Output the [x, y] coordinate of the center of the cell containing the given text.  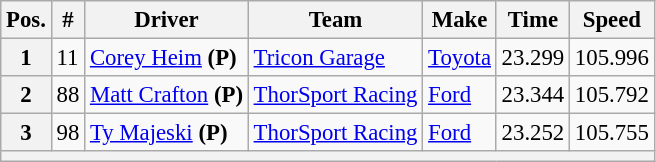
105.792 [612, 95]
Ty Majeski (P) [167, 133]
105.996 [612, 58]
3 [26, 133]
1 [26, 58]
11 [68, 58]
Matt Crafton (P) [167, 95]
98 [68, 133]
Team [335, 20]
Toyota [460, 58]
88 [68, 95]
Time [532, 20]
# [68, 20]
23.299 [532, 58]
105.755 [612, 133]
Driver [167, 20]
Make [460, 20]
2 [26, 95]
Corey Heim (P) [167, 58]
Speed [612, 20]
23.252 [532, 133]
23.344 [532, 95]
Pos. [26, 20]
Tricon Garage [335, 58]
